Return (x, y) of the center of cell containing provided text 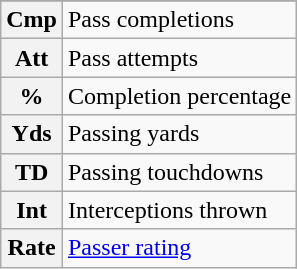
TD (32, 172)
Passer rating (179, 248)
Completion percentage (179, 96)
Att (32, 58)
Int (32, 210)
Pass completions (179, 20)
% (32, 96)
Passing touchdowns (179, 172)
Yds (32, 134)
Passing yards (179, 134)
Cmp (32, 20)
Interceptions thrown (179, 210)
Pass attempts (179, 58)
Rate (32, 248)
